For the text-containing cell, return its midpoint in (X, Y) coordinate format. 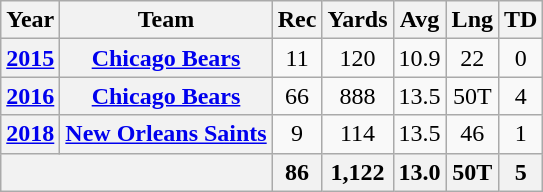
86 (297, 172)
888 (358, 96)
Team (166, 20)
9 (297, 134)
11 (297, 58)
10.9 (420, 58)
2018 (30, 134)
Yards (358, 20)
0 (521, 58)
5 (521, 172)
2015 (30, 58)
120 (358, 58)
Year (30, 20)
2016 (30, 96)
New Orleans Saints (166, 134)
Lng (472, 20)
114 (358, 134)
Rec (297, 20)
1 (521, 134)
46 (472, 134)
4 (521, 96)
66 (297, 96)
TD (521, 20)
13.0 (420, 172)
Avg (420, 20)
22 (472, 58)
1,122 (358, 172)
